Scan for the cell matching the given text and deliver its (x, y) coordinate at center. 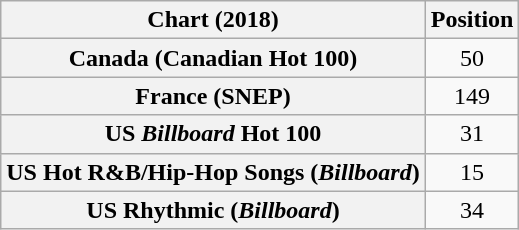
Chart (2018) (213, 20)
Position (472, 20)
15 (472, 172)
US Billboard Hot 100 (213, 134)
France (SNEP) (213, 96)
34 (472, 210)
149 (472, 96)
31 (472, 134)
50 (472, 58)
US Rhythmic (Billboard) (213, 210)
US Hot R&B/Hip-Hop Songs (Billboard) (213, 172)
Canada (Canadian Hot 100) (213, 58)
